Scan for the cell matching the given text and deliver its (X, Y) coordinate at center. 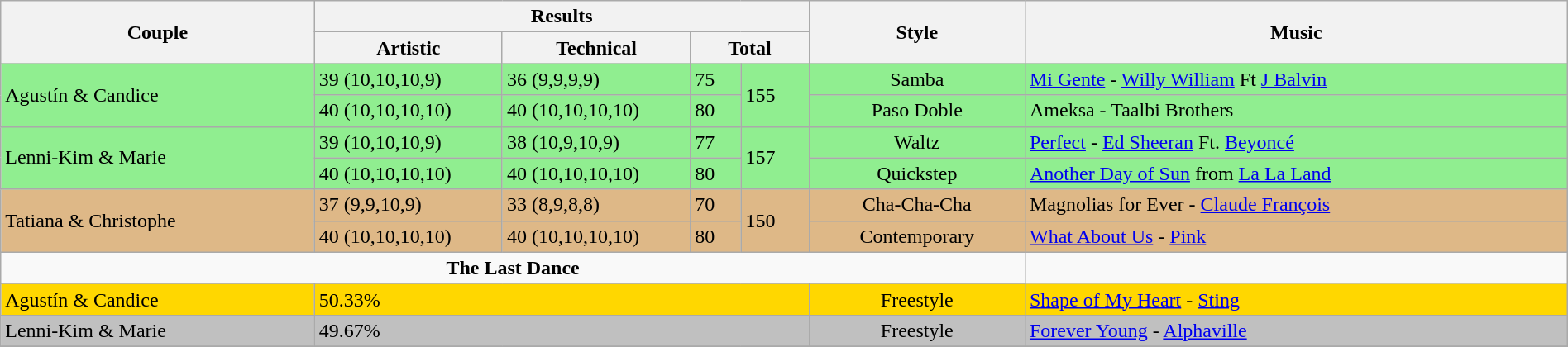
70 (716, 205)
33 (8,9,8,8) (595, 205)
155 (775, 95)
Paso Doble (916, 111)
What About Us - Pink (1296, 236)
Quickstep (916, 173)
Forever Young - Alphaville (1296, 330)
Artistic (409, 48)
Waltz (916, 142)
Cha-Cha-Cha (916, 205)
Tatiana & Christophe (157, 221)
Samba (916, 79)
36 (9,9,9,9) (595, 79)
Another Day of Sun from La La Land (1296, 173)
Music (1296, 32)
Couple (157, 32)
The Last Dance (513, 268)
157 (775, 158)
Perfect - Ed Sheeran Ft. Beyoncé (1296, 142)
77 (716, 142)
37 (9,9,10,9) (409, 205)
Contemporary (916, 236)
50.33% (562, 299)
Magnolias for Ever - Claude François (1296, 205)
Results (562, 17)
75 (716, 79)
Style (916, 32)
Shape of My Heart - Sting (1296, 299)
Total (749, 48)
49.67% (562, 330)
150 (775, 221)
Mi Gente - Willy William Ft J Balvin (1296, 79)
Ameksa - Taalbi Brothers (1296, 111)
Technical (595, 48)
38 (10,9,10,9) (595, 142)
